Capture the cell that displays the provided text and extract its [x, y] central coordinate. 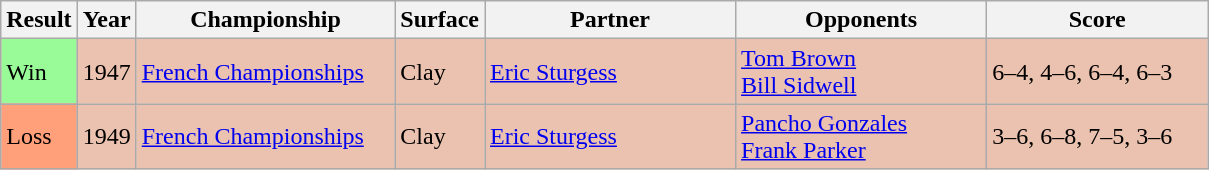
Surface [440, 20]
Result [39, 20]
Score [1098, 20]
1949 [106, 136]
Year [106, 20]
Tom Brown Bill Sidwell [862, 72]
Championship [266, 20]
Loss [39, 136]
3–6, 6–8, 7–5, 3–6 [1098, 136]
Pancho Gonzales Frank Parker [862, 136]
1947 [106, 72]
6–4, 4–6, 6–4, 6–3 [1098, 72]
Opponents [862, 20]
Win [39, 72]
Partner [610, 20]
